Capture the cell that displays the provided text and extract its (x, y) central coordinate. 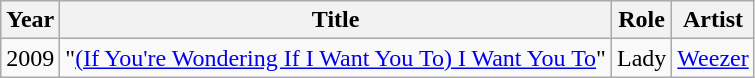
Role (641, 20)
2009 (30, 58)
Title (336, 20)
Year (30, 20)
Lady (641, 58)
Artist (713, 20)
Weezer (713, 58)
"(If You're Wondering If I Want You To) I Want You To" (336, 58)
